Determine the (X, Y) coordinate at the center of the cell enclosing the given text.  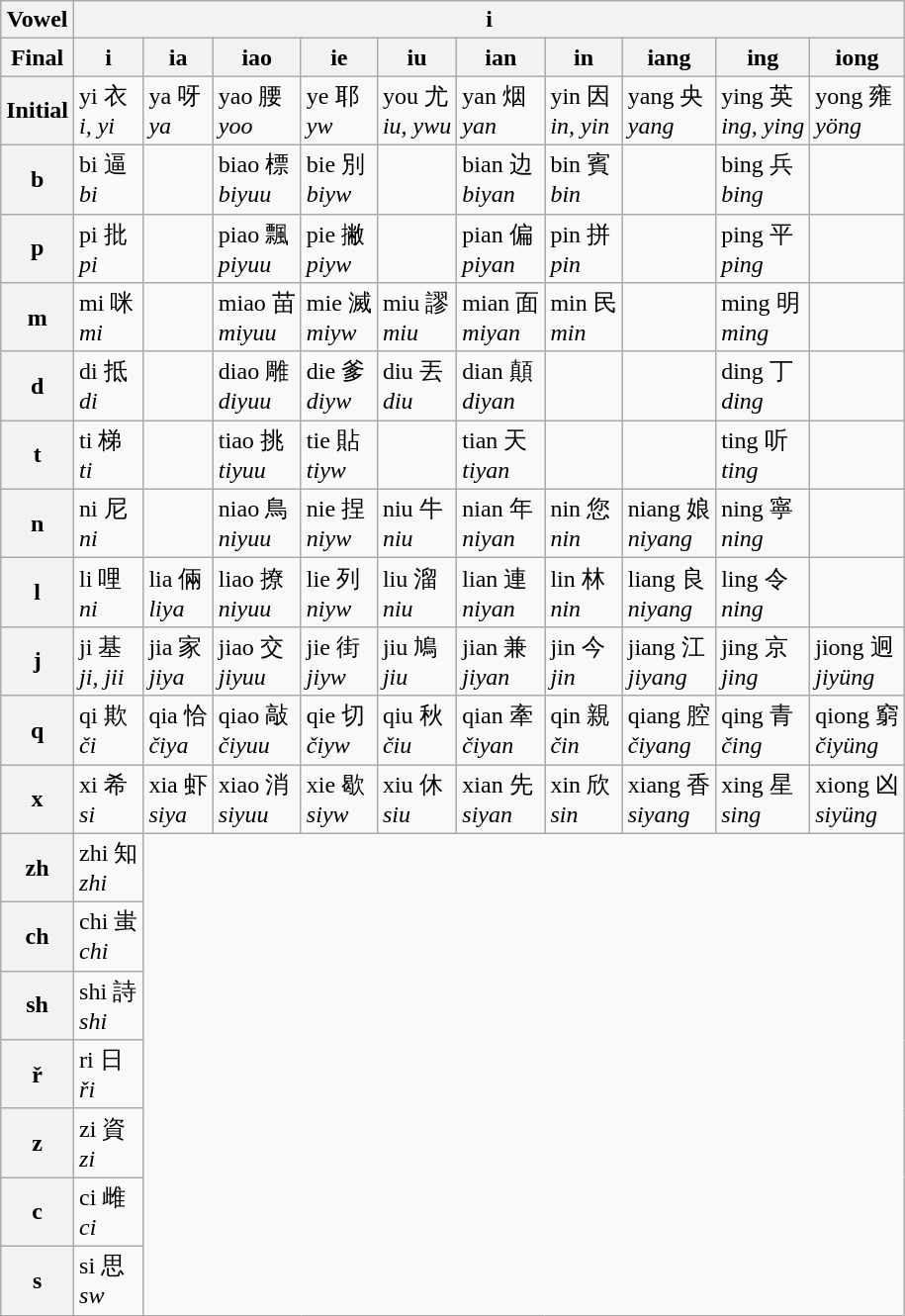
xin 欣 sin (584, 799)
ya 呀 ya (178, 111)
pian 偏 piyan (500, 248)
yong 雍 yöng (858, 111)
iao (257, 57)
zhi 知 zhi (109, 868)
niang 娘 niyang (669, 523)
nian 年 niyan (500, 523)
t (38, 455)
dian 顛 diyan (500, 386)
li 哩 ni (109, 593)
miu 謬 miu (416, 318)
di 抵 di (109, 386)
bin 賓 bin (584, 179)
mian 面 miyan (500, 318)
jiang 江 jiyang (669, 661)
ř (38, 1075)
bie 別 biyw (338, 179)
qing 青 čing (764, 730)
tian 天 tiyan (500, 455)
yang 央 yang (669, 111)
tiao 挑 tiyuu (257, 455)
sh (38, 1005)
pin 拼 pin (584, 248)
yao 腰 yoo (257, 111)
jie 街 jiyw (338, 661)
ming 明 ming (764, 318)
Final (38, 57)
bing 兵 bing (764, 179)
qie 切 čiyw (338, 730)
shi 詩 shi (109, 1005)
niao 鳥 niyuu (257, 523)
mi 咪 mi (109, 318)
diu 丟 diu (416, 386)
diao 雕 diyuu (257, 386)
nin 您 nin (584, 523)
pi 批 pi (109, 248)
z (38, 1143)
liao 撩 niyuu (257, 593)
piao 飄 piyuu (257, 248)
you 尤 iu, ywu (416, 111)
d (38, 386)
tie 貼 tiyw (338, 455)
xi 希 si (109, 799)
in (584, 57)
lin 林 nin (584, 593)
bian 边 biyan (500, 179)
jin 今 jin (584, 661)
n (38, 523)
b (38, 179)
ri 日 ři (109, 1075)
min 民 min (584, 318)
die 爹 diyw (338, 386)
nie 捏 niyw (338, 523)
ling 令 ning (764, 593)
ding 丁 ding (764, 386)
zh (38, 868)
lian 連 niyan (500, 593)
chi 蚩 chi (109, 937)
niu 牛 niu (416, 523)
si 思 sw (109, 1280)
qiong 窮 čiyüng (858, 730)
pie 撇 piyw (338, 248)
qiang 腔 čiyang (669, 730)
xing 星 sing (764, 799)
c (38, 1212)
xiu 休 siu (416, 799)
m (38, 318)
xiao 消 siyuu (257, 799)
qia 恰 čiya (178, 730)
Initial (38, 111)
mie 滅 miyw (338, 318)
Vowel (38, 20)
ch (38, 937)
ying 英 ing, ying (764, 111)
ing (764, 57)
iong (858, 57)
xiang 香 siyang (669, 799)
ti 梯 ti (109, 455)
iang (669, 57)
lia 倆 liya (178, 593)
xie 歇 siyw (338, 799)
bi 逼 bi (109, 179)
yan 烟 yan (500, 111)
xia 虾 siya (178, 799)
l (38, 593)
ia (178, 57)
ye 耶 yw (338, 111)
qi 欺 či (109, 730)
ci 雌 ci (109, 1212)
qin 親 čin (584, 730)
biao 標 biyuu (257, 179)
jian 兼 jiyan (500, 661)
yi 衣 i, yi (109, 111)
qiao 敲 čiyuu (257, 730)
liang 良 niyang (669, 593)
zi 資 zi (109, 1143)
jia 家 jiya (178, 661)
ni 尼 ni (109, 523)
jiao 交 jiyuu (257, 661)
liu 溜 niu (416, 593)
jing 京 jing (764, 661)
ie (338, 57)
xiong 凶 siyüng (858, 799)
qiu 秋 čiu (416, 730)
jiu 鳩 jiu (416, 661)
x (38, 799)
s (38, 1280)
xian 先 siyan (500, 799)
j (38, 661)
ting 听 ting (764, 455)
iu (416, 57)
miao 苗 miyuu (257, 318)
lie 列 niyw (338, 593)
ji 基 ji, jii (109, 661)
qian 牽 čiyan (500, 730)
ping 平 ping (764, 248)
p (38, 248)
jiong 迥 jiyüng (858, 661)
yin 因 in, yin (584, 111)
ian (500, 57)
ning 寧 ning (764, 523)
q (38, 730)
